Determine the (X, Y) coordinate at the center of the cell enclosing the given text.  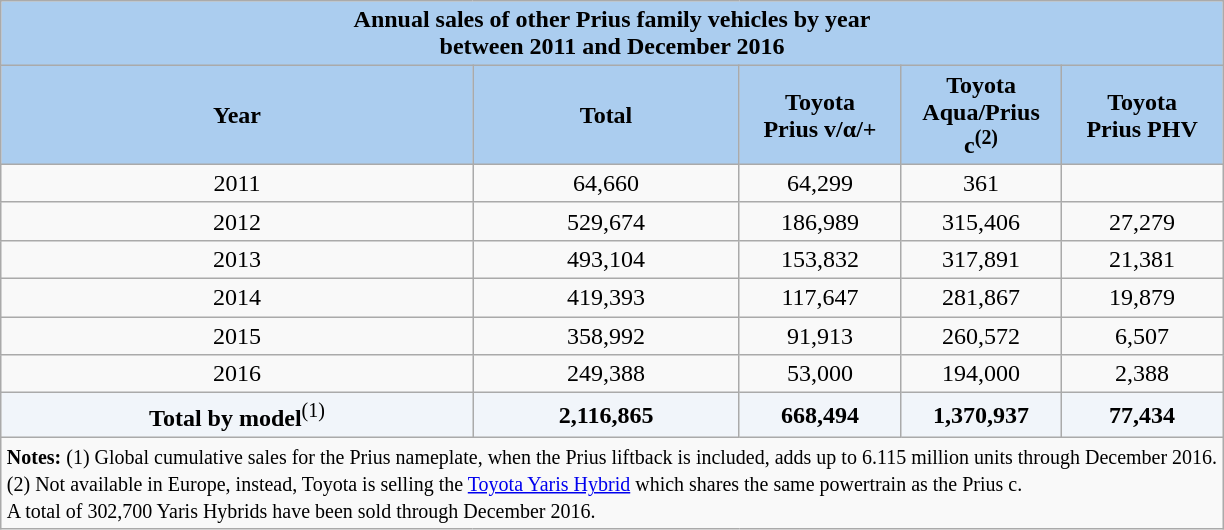
Annual sales of other Prius family vehicles by year between 2011 and December 2016 (612, 34)
91,913 (820, 336)
53,000 (820, 374)
ToyotaAqua/Prius c(2) (982, 116)
64,299 (820, 183)
153,832 (820, 259)
361 (982, 183)
ToyotaPrius PHV (1142, 116)
19,879 (1142, 298)
Year (236, 116)
2,388 (1142, 374)
2011 (236, 183)
2013 (236, 259)
2014 (236, 298)
ToyotaPrius v/α/+ (820, 116)
2016 (236, 374)
2015 (236, 336)
358,992 (606, 336)
64,660 (606, 183)
315,406 (982, 221)
1,370,937 (982, 416)
2012 (236, 221)
77,434 (1142, 416)
2,116,865 (606, 416)
317,891 (982, 259)
Total (606, 116)
27,279 (1142, 221)
6,507 (1142, 336)
281,867 (982, 298)
117,647 (820, 298)
529,674 (606, 221)
419,393 (606, 298)
493,104 (606, 259)
186,989 (820, 221)
249,388 (606, 374)
21,381 (1142, 259)
260,572 (982, 336)
194,000 (982, 374)
668,494 (820, 416)
Total by model(1) (236, 416)
